Return the (x, y) coordinate for the center point of the cell that contains the specified text.  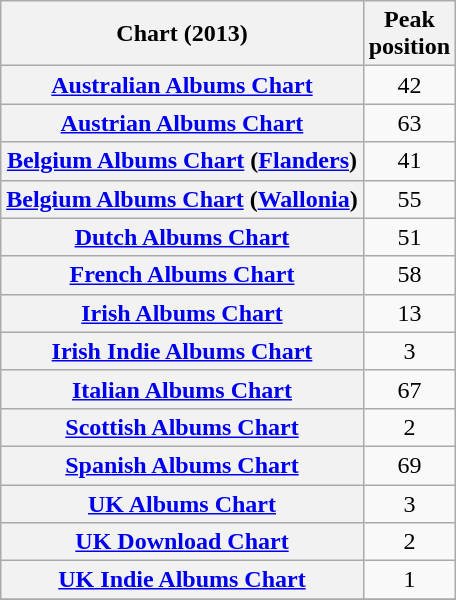
UK Download Chart (182, 542)
41 (409, 161)
Dutch Albums Chart (182, 237)
55 (409, 199)
42 (409, 85)
13 (409, 313)
58 (409, 275)
51 (409, 237)
Scottish Albums Chart (182, 427)
Chart (2013) (182, 34)
French Albums Chart (182, 275)
67 (409, 389)
UK Albums Chart (182, 503)
Irish Albums Chart (182, 313)
UK Indie Albums Chart (182, 580)
Spanish Albums Chart (182, 465)
1 (409, 580)
63 (409, 123)
Irish Indie Albums Chart (182, 351)
Austrian Albums Chart (182, 123)
Peakposition (409, 34)
Belgium Albums Chart (Flanders) (182, 161)
Belgium Albums Chart (Wallonia) (182, 199)
Italian Albums Chart (182, 389)
Australian Albums Chart (182, 85)
69 (409, 465)
